Return the [X, Y] coordinate for the center point of the cell that contains the specified text.  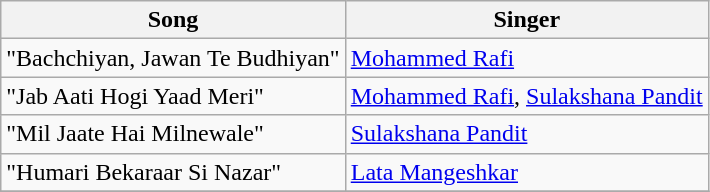
Mohammed Rafi, Sulakshana Pandit [526, 96]
"Mil Jaate Hai Milnewale" [173, 134]
"Jab Aati Hogi Yaad Meri" [173, 96]
Song [173, 20]
Singer [526, 20]
Sulakshana Pandit [526, 134]
Lata Mangeshkar [526, 172]
"Humari Bekaraar Si Nazar" [173, 172]
Mohammed Rafi [526, 58]
"Bachchiyan, Jawan Te Budhiyan" [173, 58]
